Identify which cell holds the provided text, then report its (X, Y) central coordinate. 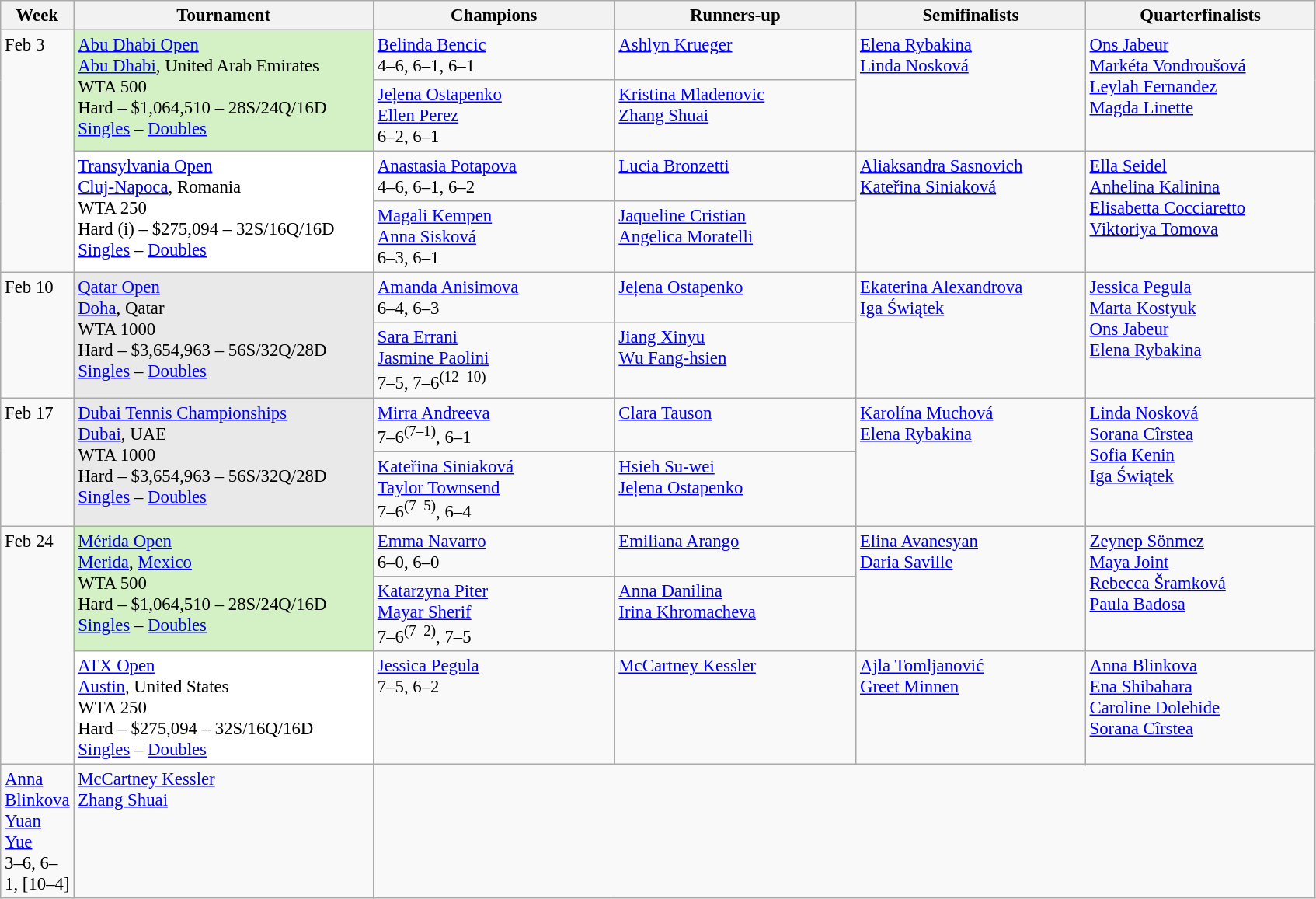
Mirra Andreeva7–6(7–1), 6–1 (494, 424)
Lucia Bronzetti (735, 177)
Jessica Pegula7–5, 6–2 (494, 708)
Anna Blinkova Ena Shibahara Caroline Dolehide Sorana Cîrstea (1200, 708)
Anna Blinkova Yuan Yue 3–6, 6–1, [10–4] (37, 831)
Quarterfinalists (1200, 16)
Jeļena Ostapenko Ellen Perez6–2, 6–1 (494, 116)
Magali Kempen Anna Sisková6–3, 6–1 (494, 237)
Semifinalists (971, 16)
Clara Tauson (735, 424)
Anastasia Potapova4–6, 6–1, 6–2 (494, 177)
Kateřina Siniaková Taylor Townsend7–6(7–5), 6–4 (494, 489)
Zeynep Sönmez Maya Joint Rebecca Šramková Paula Badosa (1200, 589)
Karolína Muchová Elena Rybakina (971, 462)
Anna Danilina Irina Khromacheva (735, 614)
Emma Navarro6–0, 6–0 (494, 552)
Elena Rybakina Linda Nosková (971, 91)
Elina Avanesyan Daria Saville (971, 589)
Feb 17 (37, 462)
Hsieh Su-wei Jeļena Ostapenko (735, 489)
Ons Jabeur Markéta Vondroušová Leylah Fernandez Magda Linette (1200, 91)
Aliaksandra Sasnovich Kateřina Siniaková (971, 212)
Jeļena Ostapenko (735, 298)
Runners-up (735, 16)
Ajla Tomljanović Greet Minnen (971, 708)
Ella Seidel Anhelina Kalinina Elisabetta Cocciaretto Viktoriya Tomova (1200, 212)
Katarzyna Piter Mayar Sherif7–6(7–2), 7–5 (494, 614)
Feb 10 (37, 336)
McCartney Kessler Zhang Shuai (224, 831)
Sara Errani Jasmine Paolini7–5, 7–6(12–10) (494, 361)
Amanda Anisimova6–4, 6–3 (494, 298)
Qatar OpenDoha, QatarWTA 1000Hard – $3,654,963 – 56S/32Q/28DSingles – Doubles (224, 336)
Tournament (224, 16)
Jessica Pegula Marta Kostyuk Ons Jabeur Elena Rybakina (1200, 336)
Ekaterina Alexandrova Iga Świątek (971, 336)
Linda Nosková Sorana Cîrstea Sofia Kenin Iga Świątek (1200, 462)
Ashlyn Krueger (735, 56)
Jiang Xinyu Wu Fang-hsien (735, 361)
Kristina Mladenovic Zhang Shuai (735, 116)
Mérida OpenMerida, MexicoWTA 500Hard – $1,064,510 – 28S/24Q/16DSingles – Doubles (224, 589)
Week (37, 16)
ATX OpenAustin, United StatesWTA 250Hard – $275,094 – 32S/16Q/16DSingles – Doubles (224, 708)
Transylvania OpenCluj-Napoca, RomaniaWTA 250Hard (i) – $275,094 – 32S/16Q/16DSingles – Doubles (224, 212)
Jaqueline Cristian Angelica Moratelli (735, 237)
Belinda Bencic4–6, 6–1, 6–1 (494, 56)
Dubai Tennis ChampionshipsDubai, UAEWTA 1000Hard – $3,654,963 – 56S/32Q/28DSingles – Doubles (224, 462)
Feb 3 (37, 152)
Emiliana Arango (735, 552)
McCartney Kessler (735, 708)
Abu Dhabi OpenAbu Dhabi, United Arab EmiratesWTA 500Hard – $1,064,510 – 28S/24Q/16DSingles – Doubles (224, 91)
Champions (494, 16)
Feb 24 (37, 645)
